Capture the cell that displays the provided text and extract its [x, y] central coordinate. 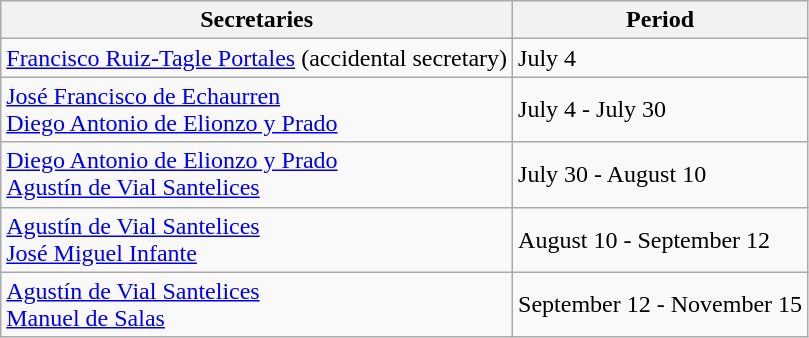
September 12 - November 15 [660, 304]
Diego Antonio de Elionzo y PradoAgustín de Vial Santelices [257, 174]
Francisco Ruiz-Tagle Portales (accidental secretary) [257, 58]
August 10 - September 12 [660, 240]
July 4 - July 30 [660, 110]
July 4 [660, 58]
Agustín de Vial SantelicesManuel de Salas [257, 304]
July 30 - August 10 [660, 174]
Period [660, 20]
Agustín de Vial SantelicesJosé Miguel Infante [257, 240]
José Francisco de EchaurrenDiego Antonio de Elionzo y Prado [257, 110]
Secretaries [257, 20]
